Locate the cell with the specified text and output its [x, y] center coordinate. 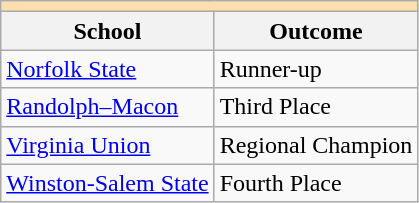
Third Place [316, 107]
Randolph–Macon [108, 107]
Norfolk State [108, 69]
Winston-Salem State [108, 183]
Virginia Union [108, 145]
Regional Champion [316, 145]
Outcome [316, 31]
School [108, 31]
Runner-up [316, 69]
Fourth Place [316, 183]
